Output the [X, Y] coordinate of the center of the cell containing the given text.  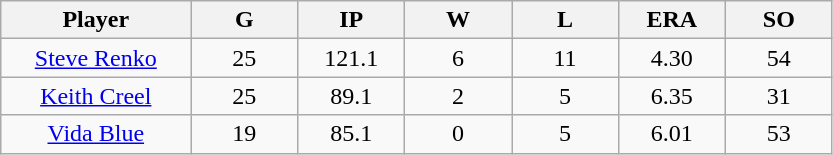
Steve Renko [96, 58]
Keith Creel [96, 96]
31 [778, 96]
Player [96, 20]
19 [244, 134]
6.01 [672, 134]
11 [566, 58]
IP [352, 20]
54 [778, 58]
SO [778, 20]
L [566, 20]
85.1 [352, 134]
ERA [672, 20]
2 [458, 96]
0 [458, 134]
4.30 [672, 58]
6 [458, 58]
6.35 [672, 96]
53 [778, 134]
G [244, 20]
121.1 [352, 58]
Vida Blue [96, 134]
89.1 [352, 96]
W [458, 20]
